Determine the (X, Y) coordinate at the center of the cell enclosing the given text.  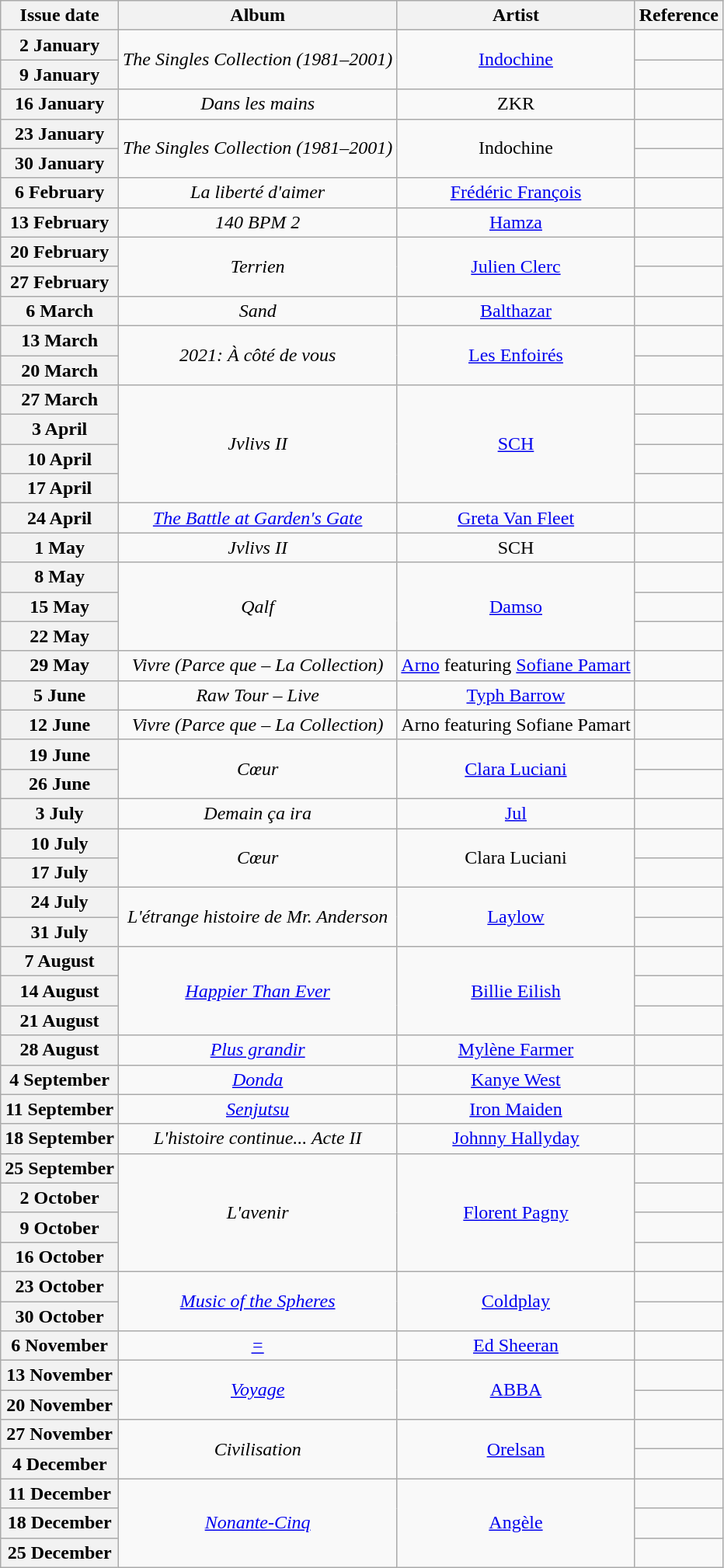
Mylène Farmer (516, 1050)
10 April (60, 459)
9 January (60, 75)
Billie Eilish (516, 991)
Orelsan (516, 1449)
ZKR (516, 104)
23 October (60, 1286)
4 September (60, 1080)
Raw Tour – Live (257, 695)
30 January (60, 163)
Senjutsu (257, 1109)
3 July (60, 813)
22 May (60, 636)
9 October (60, 1227)
2 October (60, 1198)
L'avenir (257, 1212)
= (257, 1346)
Ed Sheeran (516, 1346)
Julien Clerc (516, 266)
Damso (516, 607)
17 July (60, 873)
Terrien (257, 266)
15 May (60, 607)
31 July (60, 932)
Laylow (516, 917)
13 February (60, 222)
28 August (60, 1050)
Typh Barrow (516, 695)
ABBA (516, 1390)
26 June (60, 784)
Issue date (60, 16)
6 March (60, 311)
Greta Van Fleet (516, 518)
11 December (60, 1493)
Music of the Spheres (257, 1301)
Album (257, 16)
Balthazar (516, 311)
Hamza (516, 222)
20 March (60, 370)
The Battle at Garden's Gate (257, 518)
6 November (60, 1346)
8 May (60, 577)
16 October (60, 1257)
13 March (60, 340)
Dans les mains (257, 104)
Qalf (257, 607)
19 June (60, 754)
Frédéric François (516, 193)
21 August (60, 1020)
20 February (60, 252)
17 April (60, 488)
30 October (60, 1316)
Reference (679, 16)
Civilisation (257, 1449)
Sand (257, 311)
Donda (257, 1080)
Jul (516, 813)
Angèle (516, 1523)
3 April (60, 429)
Voyage (257, 1390)
25 December (60, 1552)
Les Enfoirés (516, 355)
L'histoire continue... Acte II (257, 1139)
La liberté d'aimer (257, 193)
140 BPM 2 (257, 222)
16 January (60, 104)
10 July (60, 843)
Nonante-Cinq (257, 1523)
4 December (60, 1464)
27 March (60, 400)
1 May (60, 548)
L'étrange histoire de Mr. Anderson (257, 917)
Plus grandir (257, 1050)
24 April (60, 518)
27 February (60, 281)
7 August (60, 961)
13 November (60, 1375)
20 November (60, 1405)
25 September (60, 1168)
29 May (60, 666)
Coldplay (516, 1301)
12 June (60, 725)
24 July (60, 902)
11 September (60, 1109)
23 January (60, 134)
27 November (60, 1434)
Kanye West (516, 1080)
2 January (60, 45)
2021: À côté de vous (257, 355)
18 December (60, 1523)
14 August (60, 991)
Florent Pagny (516, 1212)
Iron Maiden (516, 1109)
Johnny Hallyday (516, 1139)
Happier Than Ever (257, 991)
5 June (60, 695)
Demain ça ira (257, 813)
18 September (60, 1139)
Artist (516, 16)
6 February (60, 193)
